Return the [x, y] coordinate for the center point of the cell that contains the specified text.  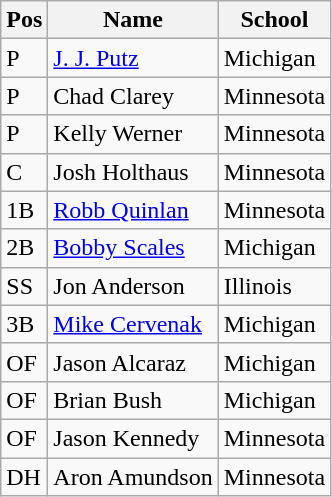
C [24, 172]
Jason Kennedy [133, 438]
Josh Holthaus [133, 172]
3B [24, 324]
Bobby Scales [133, 248]
2B [24, 248]
SS [24, 286]
Mike Cervenak [133, 324]
Robb Quinlan [133, 210]
Jason Alcaraz [133, 362]
Chad Clarey [133, 96]
1B [24, 210]
Aron Amundson [133, 477]
Illinois [274, 286]
DH [24, 477]
Kelly Werner [133, 134]
Brian Bush [133, 400]
Name [133, 20]
J. J. Putz [133, 58]
School [274, 20]
Jon Anderson [133, 286]
Pos [24, 20]
